Pinpoint the cell where the given text exists, returning its [x, y] midpoint coordinate. 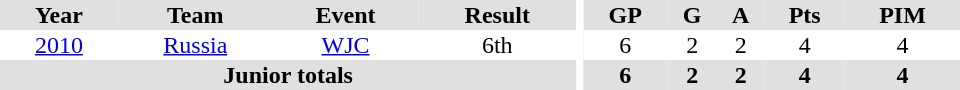
6th [497, 45]
GP [625, 15]
WJC [346, 45]
Junior totals [288, 75]
Russia [196, 45]
Result [497, 15]
Event [346, 15]
2010 [59, 45]
A [740, 15]
G [692, 15]
Team [196, 15]
Pts [804, 15]
PIM [902, 15]
Year [59, 15]
